Return the [x, y] coordinate for the center point of the cell that contains the specified text.  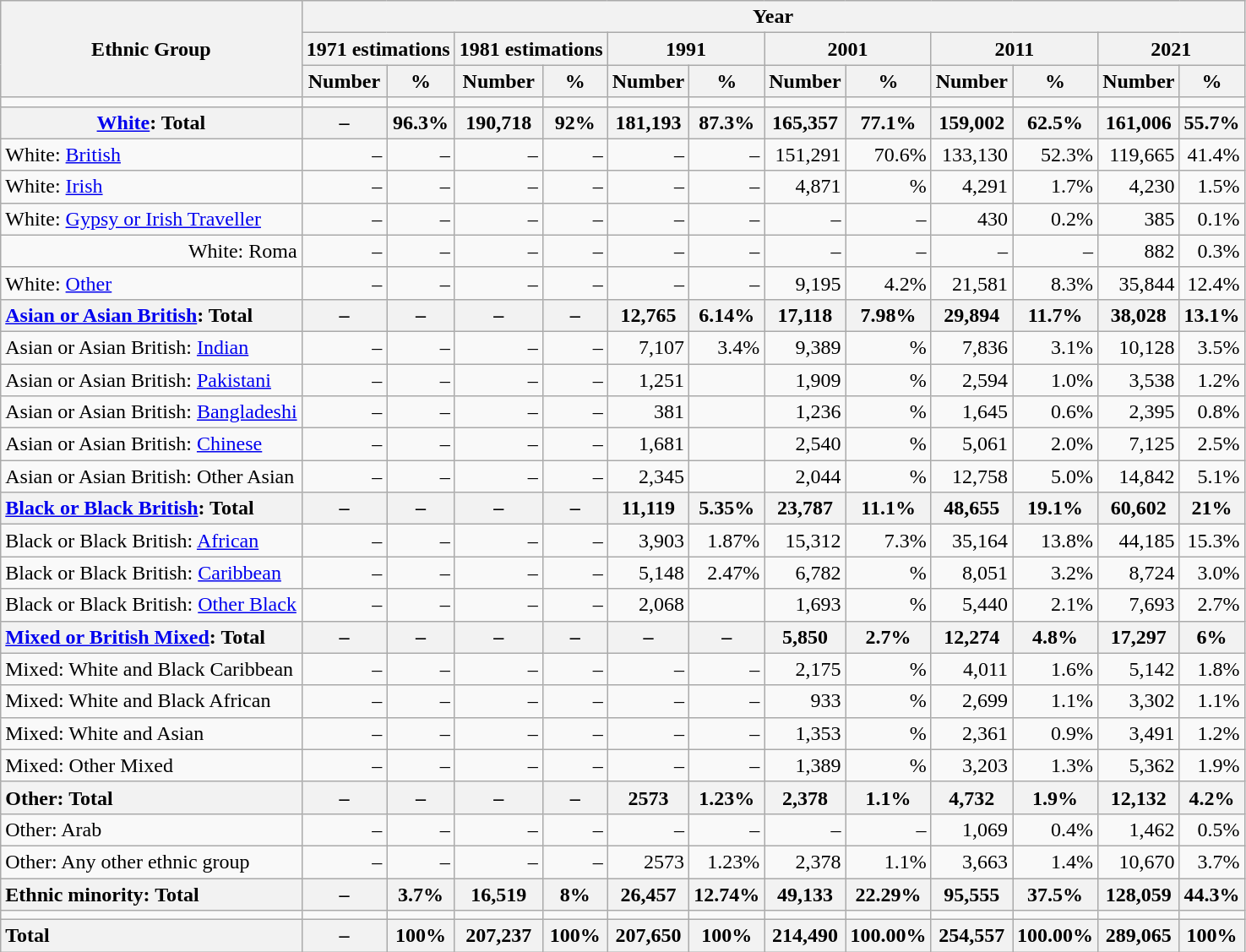
7,107 [648, 347]
10,670 [1139, 862]
1,069 [971, 830]
16,519 [498, 895]
385 [1139, 219]
5,850 [805, 637]
6% [1211, 637]
White: Total [151, 122]
White: British [151, 155]
22.29% [889, 895]
1.7% [1056, 187]
11.1% [889, 509]
3.0% [1211, 573]
Black or Black British: Other Black [151, 605]
430 [971, 219]
1,681 [648, 444]
10,128 [1139, 347]
119,665 [1139, 155]
4,291 [971, 187]
White: Irish [151, 187]
1.4% [1056, 862]
12,765 [648, 315]
13.1% [1211, 315]
21% [1211, 509]
1,389 [805, 765]
161,006 [1139, 122]
1,251 [648, 379]
Asian or Asian British: Bangladeshi [151, 412]
12.4% [1211, 283]
2,345 [648, 476]
3.4% [726, 347]
62.5% [1056, 122]
0.9% [1056, 733]
1,645 [971, 412]
7,836 [971, 347]
4,871 [805, 187]
0.2% [1056, 219]
Total [151, 936]
29,894 [971, 315]
21,581 [971, 283]
35,844 [1139, 283]
8,724 [1139, 573]
9,195 [805, 283]
2.1% [1056, 605]
Other: Any other ethnic group [151, 862]
12,758 [971, 476]
44,185 [1139, 541]
14,842 [1139, 476]
214,490 [805, 936]
5.0% [1056, 476]
6.14% [726, 315]
2,361 [971, 733]
181,193 [648, 122]
381 [648, 412]
1.3% [1056, 765]
2,699 [971, 701]
3,302 [1139, 701]
3.2% [1056, 573]
7,125 [1139, 444]
37.5% [1056, 895]
3,491 [1139, 733]
5,061 [971, 444]
Ethnic minority: Total [151, 895]
5,362 [1139, 765]
12,274 [971, 637]
8% [574, 895]
17,297 [1139, 637]
207,237 [498, 936]
3,538 [1139, 379]
4,230 [1139, 187]
3.1% [1056, 347]
96.3% [421, 122]
Asian or Asian British: Chinese [151, 444]
15,312 [805, 541]
15.3% [1211, 541]
6,782 [805, 573]
49,133 [805, 895]
5,148 [648, 573]
933 [805, 701]
11,119 [648, 509]
35,164 [971, 541]
2.47% [726, 573]
1971 estimations [378, 49]
17,118 [805, 315]
2.5% [1211, 444]
3.5% [1211, 347]
92% [574, 122]
190,718 [498, 122]
1981 estimations [531, 49]
White: Gypsy or Irish Traveller [151, 219]
4,011 [971, 669]
207,650 [648, 936]
4.8% [1056, 637]
128,059 [1139, 895]
0.3% [1211, 251]
2011 [1014, 49]
Other: Total [151, 797]
2021 [1171, 49]
5,142 [1139, 669]
882 [1139, 251]
3,903 [648, 541]
12,132 [1139, 797]
0.8% [1211, 412]
3,663 [971, 862]
1,693 [805, 605]
0.4% [1056, 830]
1,353 [805, 733]
7,693 [1139, 605]
70.6% [889, 155]
1,462 [1139, 830]
Ethnic Group [151, 49]
38,028 [1139, 315]
1.0% [1056, 379]
77.1% [889, 122]
White: Other [151, 283]
0.5% [1211, 830]
Mixed: White and Asian [151, 733]
3,203 [971, 765]
Black or Black British: African [151, 541]
7.3% [889, 541]
1.87% [726, 541]
5.35% [726, 509]
7.98% [889, 315]
52.3% [1056, 155]
11.7% [1056, 315]
4,732 [971, 797]
26,457 [648, 895]
2,068 [648, 605]
Asian or Asian British: Other Asian [151, 476]
Asian or Asian British: Total [151, 315]
5.1% [1211, 476]
48,655 [971, 509]
5,440 [971, 605]
2,395 [1139, 412]
1.5% [1211, 187]
2,044 [805, 476]
Asian or Asian British: Indian [151, 347]
9,389 [805, 347]
44.3% [1211, 895]
1991 [686, 49]
55.7% [1211, 122]
0.1% [1211, 219]
8.3% [1056, 283]
Other: Arab [151, 830]
2,540 [805, 444]
Mixed: White and Black African [151, 701]
Year [773, 17]
151,291 [805, 155]
Mixed: Other Mixed [151, 765]
Mixed: White and Black Caribbean [151, 669]
2,594 [971, 379]
Black or Black British: Caribbean [151, 573]
1,236 [805, 412]
Asian or Asian British: Pakistani [151, 379]
23,787 [805, 509]
2001 [848, 49]
254,557 [971, 936]
87.3% [726, 122]
133,130 [971, 155]
289,065 [1139, 936]
165,357 [805, 122]
60,602 [1139, 509]
0.6% [1056, 412]
41.4% [1211, 155]
1.6% [1056, 669]
Black or Black British: Total [151, 509]
White: Roma [151, 251]
2.0% [1056, 444]
95,555 [971, 895]
2,175 [805, 669]
8,051 [971, 573]
Mixed or British Mixed: Total [151, 637]
12.74% [726, 895]
1,909 [805, 379]
1.8% [1211, 669]
13.8% [1056, 541]
159,002 [971, 122]
19.1% [1056, 509]
